Pinpoint the cell where the given text exists, returning its [x, y] midpoint coordinate. 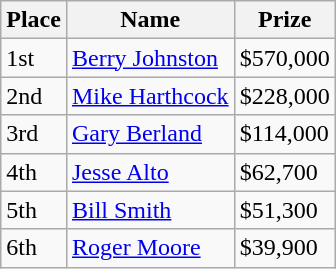
$228,000 [284, 96]
Name [150, 20]
Prize [284, 20]
$114,000 [284, 134]
$51,300 [284, 210]
Bill Smith [150, 210]
$62,700 [284, 172]
Mike Harthcock [150, 96]
4th [34, 172]
$39,900 [284, 248]
1st [34, 58]
5th [34, 210]
6th [34, 248]
Jesse Alto [150, 172]
Gary Berland [150, 134]
Berry Johnston [150, 58]
Place [34, 20]
3rd [34, 134]
$570,000 [284, 58]
Roger Moore [150, 248]
2nd [34, 96]
